From the cell containing the given text, extract its center point as (x, y) coordinate. 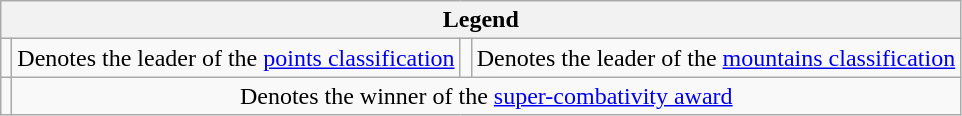
Legend (481, 20)
Denotes the winner of the super-combativity award (486, 96)
Denotes the leader of the points classification (236, 58)
Denotes the leader of the mountains classification (716, 58)
